Return the (x, y) coordinate for the center point of the cell that contains the specified text.  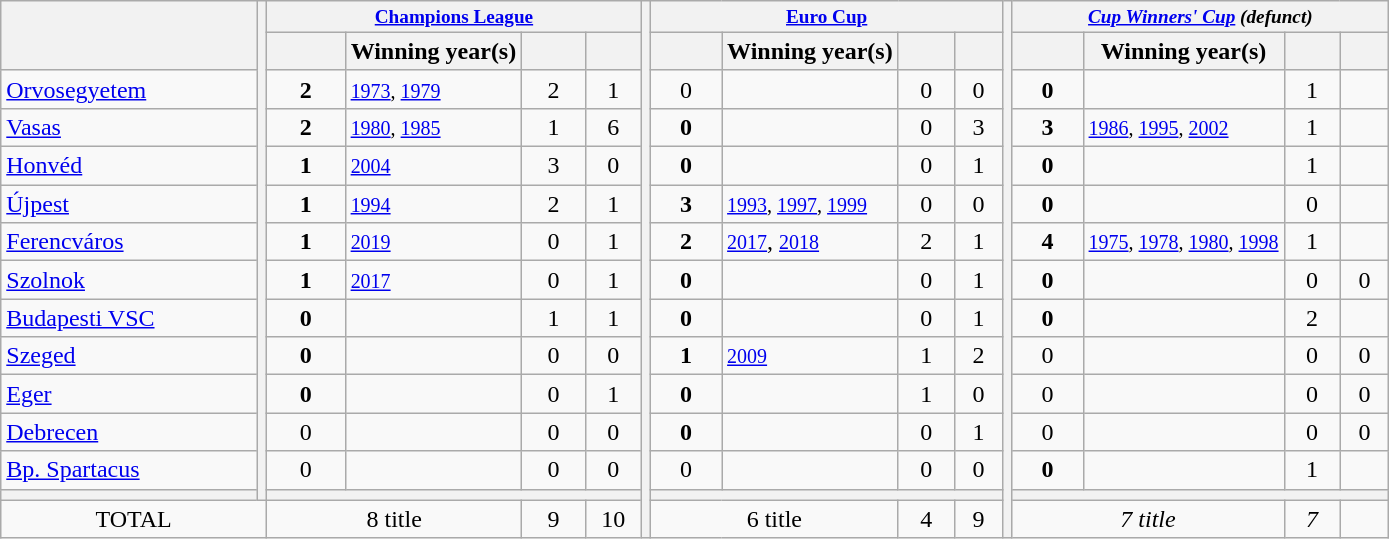
2009 (810, 356)
8 title (394, 519)
Honvéd (130, 166)
TOTAL (134, 519)
2019 (434, 242)
1973, 1979 (434, 89)
Bp. Spartacus (130, 470)
7 title (1148, 519)
7 (1312, 519)
Debrecen (130, 432)
Szolnok (130, 280)
Szeged (130, 356)
2017 (434, 280)
2004 (434, 166)
6 title (775, 519)
Cup Winners' Cup (defunct) (1200, 17)
Orvosegyetem (130, 89)
Champions League (454, 17)
Eger (130, 394)
6 (613, 128)
Újpest (130, 204)
1993, 1997, 1999 (810, 204)
10 (613, 519)
Budapesti VSC (130, 318)
2017, 2018 (810, 242)
1975, 1978, 1980, 1998 (1184, 242)
1986, 1995, 2002 (1184, 128)
Vasas (130, 128)
Euro Cup (827, 17)
1994 (434, 204)
1980, 1985 (434, 128)
Ferencváros (130, 242)
